Find where the given text appears and provide that cell's center as (X, Y) coordinate. 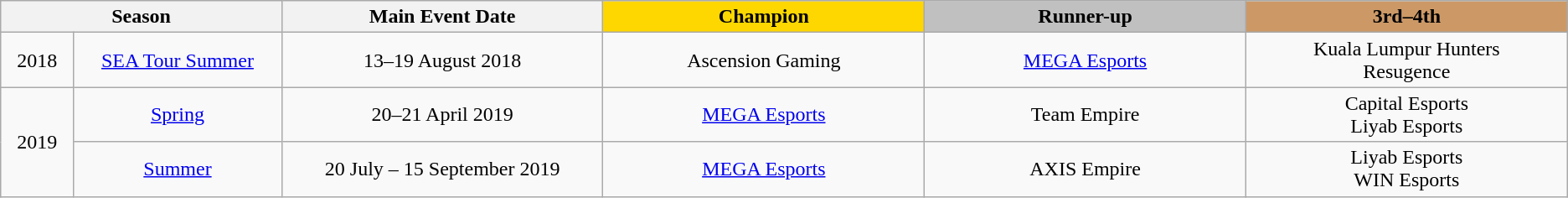
SEA Tour Summer (178, 60)
Capital Esports Liyab Esports (1406, 114)
Kuala Lumpur Hunters Resugence (1406, 60)
20–21 April 2019 (442, 114)
AXIS Empire (1086, 169)
Champion (764, 17)
Summer (178, 169)
Main Event Date (442, 17)
13–19 August 2018 (442, 60)
3rd–4th (1406, 17)
Runner-up (1086, 17)
20 July – 15 September 2019 (442, 169)
Spring (178, 114)
Liyab Esports WIN Esports (1406, 169)
Ascension Gaming (764, 60)
Season (142, 17)
2018 (37, 60)
Team Empire (1086, 114)
2019 (37, 142)
